Search for the cell housing the specified text and yield its (X, Y) center coordinate. 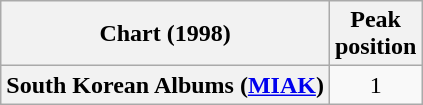
1 (375, 85)
Chart (1998) (166, 34)
South Korean Albums (MIAK) (166, 85)
Peakposition (375, 34)
